Determine the [x, y] coordinate at the center of the cell enclosing the given text.  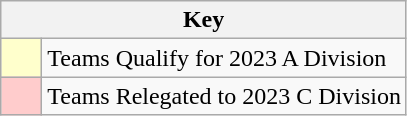
Key [204, 20]
Teams Relegated to 2023 C Division [224, 96]
Teams Qualify for 2023 A Division [224, 58]
